From the cell containing the given text, extract its center point as [X, Y] coordinate. 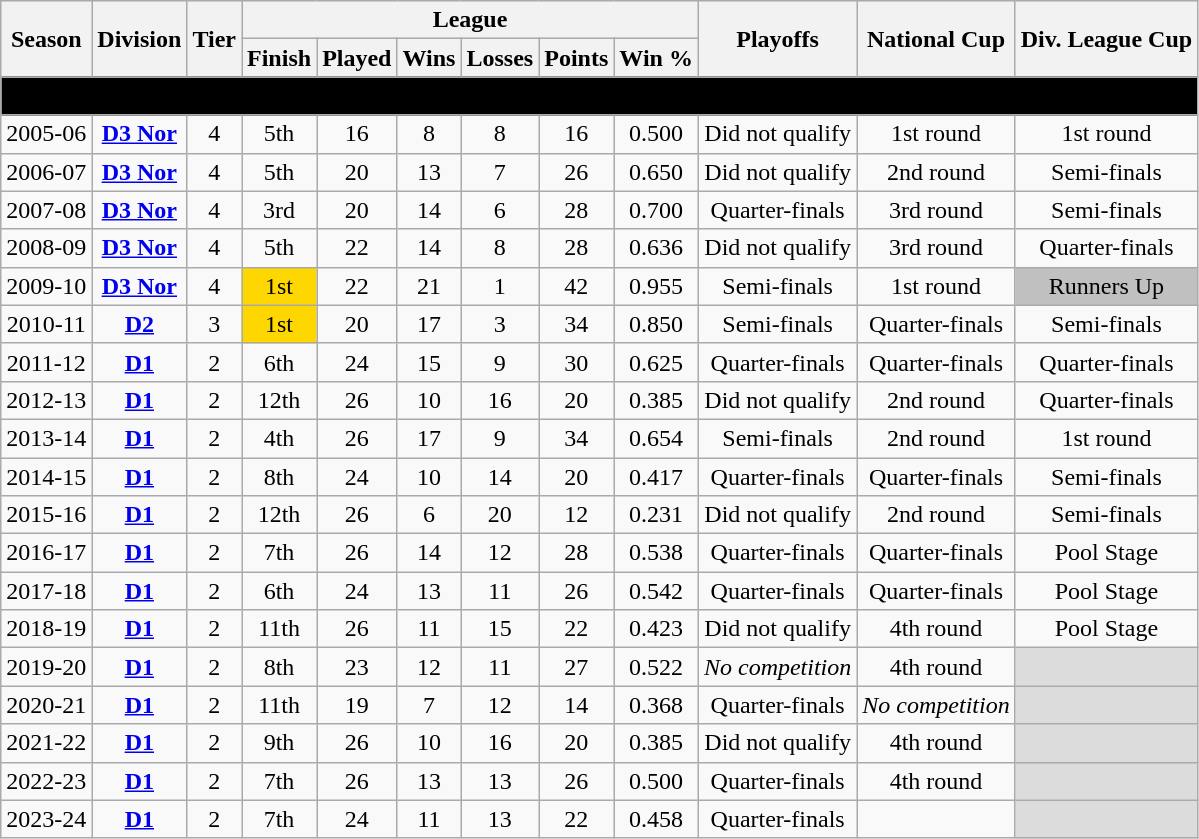
0.636 [656, 248]
Season [46, 39]
2007-08 [46, 210]
30 [576, 362]
2018-19 [46, 629]
Losses [500, 58]
2020-21 [46, 705]
National Cup [936, 39]
0.417 [656, 477]
Played [357, 58]
0.458 [656, 819]
0.650 [656, 172]
Win % [656, 58]
2009-10 [46, 286]
Finish [280, 58]
27 [576, 667]
2015-16 [46, 515]
2014-15 [46, 477]
Div. League Cup [1106, 39]
Division [140, 39]
Playoffs [777, 39]
2005-06 [46, 134]
3rd [280, 210]
2022-23 [46, 781]
D2 [140, 324]
42 [576, 286]
2011-12 [46, 362]
2006-07 [46, 172]
Wins [429, 58]
0.542 [656, 591]
4th [280, 438]
2019-20 [46, 667]
2012-13 [46, 400]
0.654 [656, 438]
2016-17 [46, 553]
2010-11 [46, 324]
0.368 [656, 705]
League [470, 20]
9th [280, 743]
0.955 [656, 286]
2017-18 [46, 591]
0.700 [656, 210]
21 [429, 286]
2013-14 [46, 438]
23 [357, 667]
Tier [214, 39]
2023-24 [46, 819]
0.625 [656, 362]
19 [357, 705]
0.538 [656, 553]
0.231 [656, 515]
0.423 [656, 629]
Runners Up [1106, 286]
0.522 [656, 667]
0.850 [656, 324]
Points [576, 58]
2008-09 [46, 248]
2021-22 [46, 743]
Bradford Dragons [600, 96]
1 [500, 286]
